Return the [x, y] coordinate for the center point of the cell that contains the specified text.  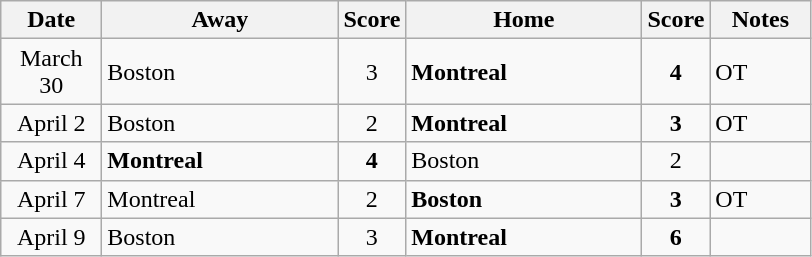
March 30 [52, 72]
Date [52, 20]
Notes [760, 20]
April 4 [52, 161]
6 [676, 237]
Away [220, 20]
Home [524, 20]
April 2 [52, 123]
April 9 [52, 237]
April 7 [52, 199]
